From the cell containing the given text, extract its center point as (X, Y) coordinate. 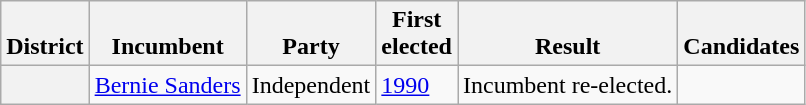
Candidates (742, 34)
Incumbent (168, 34)
Bernie Sanders (168, 85)
District (45, 34)
Party (311, 34)
Independent (311, 85)
Firstelected (417, 34)
Result (568, 34)
Incumbent re-elected. (568, 85)
1990 (417, 85)
